Detect which cell encompasses the target text, then output its (x, y) center coordinate. 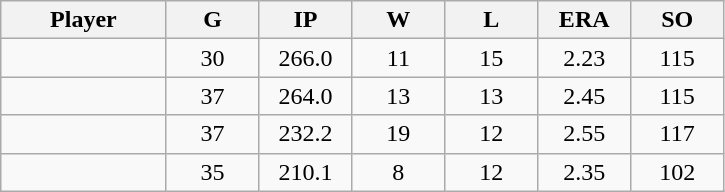
W (398, 20)
2.45 (584, 96)
2.55 (584, 134)
210.1 (306, 172)
102 (678, 172)
IP (306, 20)
L (492, 20)
232.2 (306, 134)
15 (492, 58)
35 (212, 172)
19 (398, 134)
8 (398, 172)
G (212, 20)
2.35 (584, 172)
ERA (584, 20)
11 (398, 58)
117 (678, 134)
30 (212, 58)
2.23 (584, 58)
266.0 (306, 58)
264.0 (306, 96)
Player (84, 20)
SO (678, 20)
